Return the [X, Y] coordinate for the center point of the cell that contains the specified text.  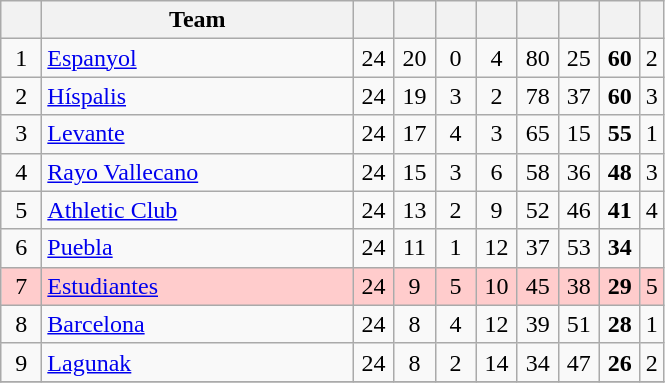
7 [22, 286]
80 [538, 58]
39 [538, 324]
25 [578, 58]
52 [538, 210]
51 [578, 324]
58 [538, 172]
28 [620, 324]
Lagunak [198, 362]
14 [496, 362]
46 [578, 210]
41 [620, 210]
38 [578, 286]
47 [578, 362]
13 [414, 210]
0 [456, 58]
17 [414, 134]
Rayo Vallecano [198, 172]
53 [578, 248]
45 [538, 286]
Híspalis [198, 96]
Puebla [198, 248]
48 [620, 172]
65 [538, 134]
78 [538, 96]
26 [620, 362]
Estudiantes [198, 286]
55 [620, 134]
19 [414, 96]
Athletic Club [198, 210]
10 [496, 286]
Levante [198, 134]
Barcelona [198, 324]
36 [578, 172]
11 [414, 248]
20 [414, 58]
Team [198, 20]
29 [620, 286]
Espanyol [198, 58]
